Extract the (x, y) coordinate from the center of the cell holding the provided text.  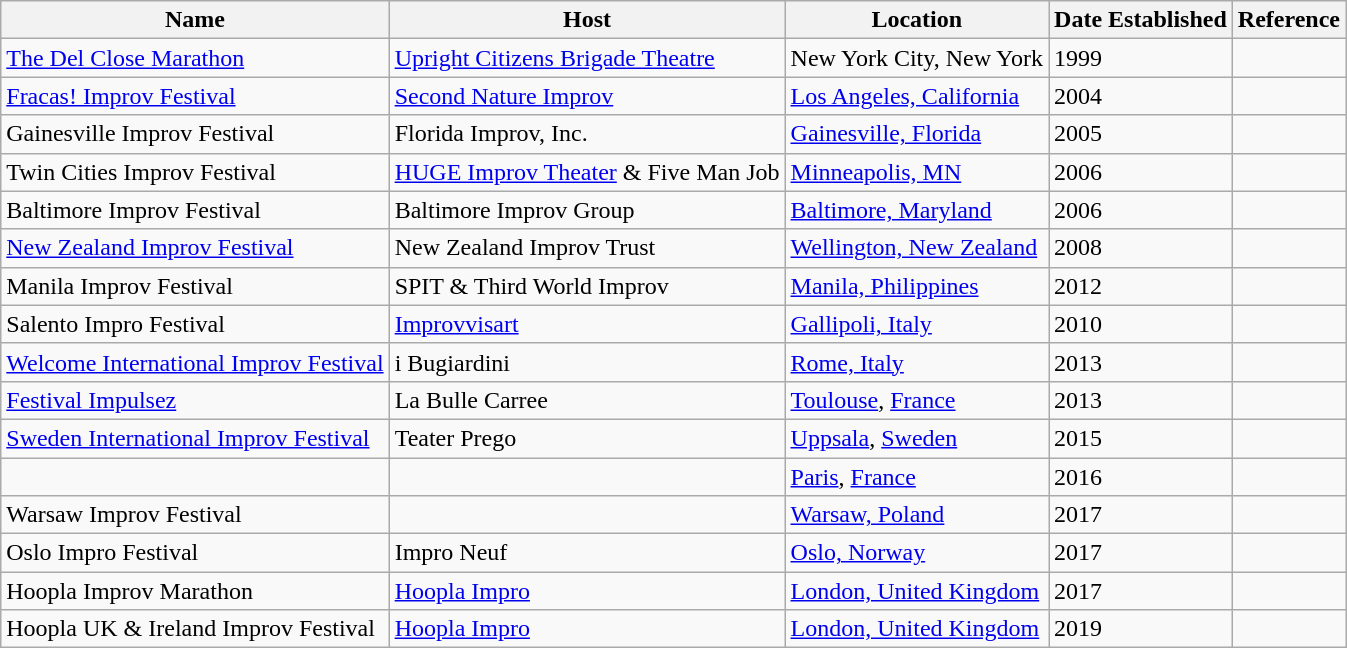
The Del Close Marathon (195, 58)
Uppsala, Sweden (917, 438)
Hoopla Improv Marathon (195, 591)
Gainesville Improv Festival (195, 134)
2008 (1141, 248)
Hoopla UK & Ireland Improv Festival (195, 629)
Impro Neuf (587, 553)
Rome, Italy (917, 362)
La Bulle Carree (587, 400)
Second Nature Improv (587, 96)
Oslo, Norway (917, 553)
Welcome International Improv Festival (195, 362)
2015 (1141, 438)
Teater Prego (587, 438)
Reference (1288, 20)
Salento Impro Festival (195, 324)
2012 (1141, 286)
Wellington, New Zealand (917, 248)
Baltimore Improv Group (587, 210)
2010 (1141, 324)
Host (587, 20)
New Zealand Improv Trust (587, 248)
Location (917, 20)
Florida Improv, Inc. (587, 134)
Minneapolis, MN (917, 172)
i Bugiardini (587, 362)
Festival Impulsez (195, 400)
New Zealand Improv Festival (195, 248)
Gainesville, Florida (917, 134)
2019 (1141, 629)
New York City, New York (917, 58)
Twin Cities Improv Festival (195, 172)
Upright Citizens Brigade Theatre (587, 58)
Sweden International Improv Festival (195, 438)
Gallipoli, Italy (917, 324)
Improvvisart (587, 324)
2004 (1141, 96)
Los Angeles, California (917, 96)
Date Established (1141, 20)
Oslo Impro Festival (195, 553)
Fracas! Improv Festival (195, 96)
1999 (1141, 58)
HUGE Improv Theater & Five Man Job (587, 172)
Paris, France (917, 477)
Baltimore Improv Festival (195, 210)
2005 (1141, 134)
Baltimore, Maryland (917, 210)
Name (195, 20)
SPIT & Third World Improv (587, 286)
Toulouse, France (917, 400)
Manila, Philippines (917, 286)
Warsaw, Poland (917, 515)
Manila Improv Festival (195, 286)
Warsaw Improv Festival (195, 515)
2016 (1141, 477)
